Output the (x, y) coordinate of the center of the cell containing the given text.  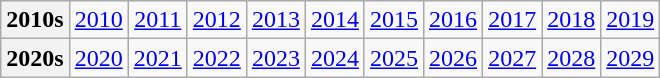
2013 (276, 20)
2015 (394, 20)
2011 (158, 20)
2014 (334, 20)
2016 (454, 20)
2010s (35, 20)
2020s (35, 58)
2022 (216, 58)
2017 (512, 20)
2024 (334, 58)
2021 (158, 58)
2026 (454, 58)
2020 (98, 58)
2023 (276, 58)
2028 (572, 58)
2025 (394, 58)
2019 (630, 20)
2029 (630, 58)
2018 (572, 20)
2027 (512, 58)
2010 (98, 20)
2012 (216, 20)
